Provide the [x, y] coordinate of the cell's center where the given text is located.  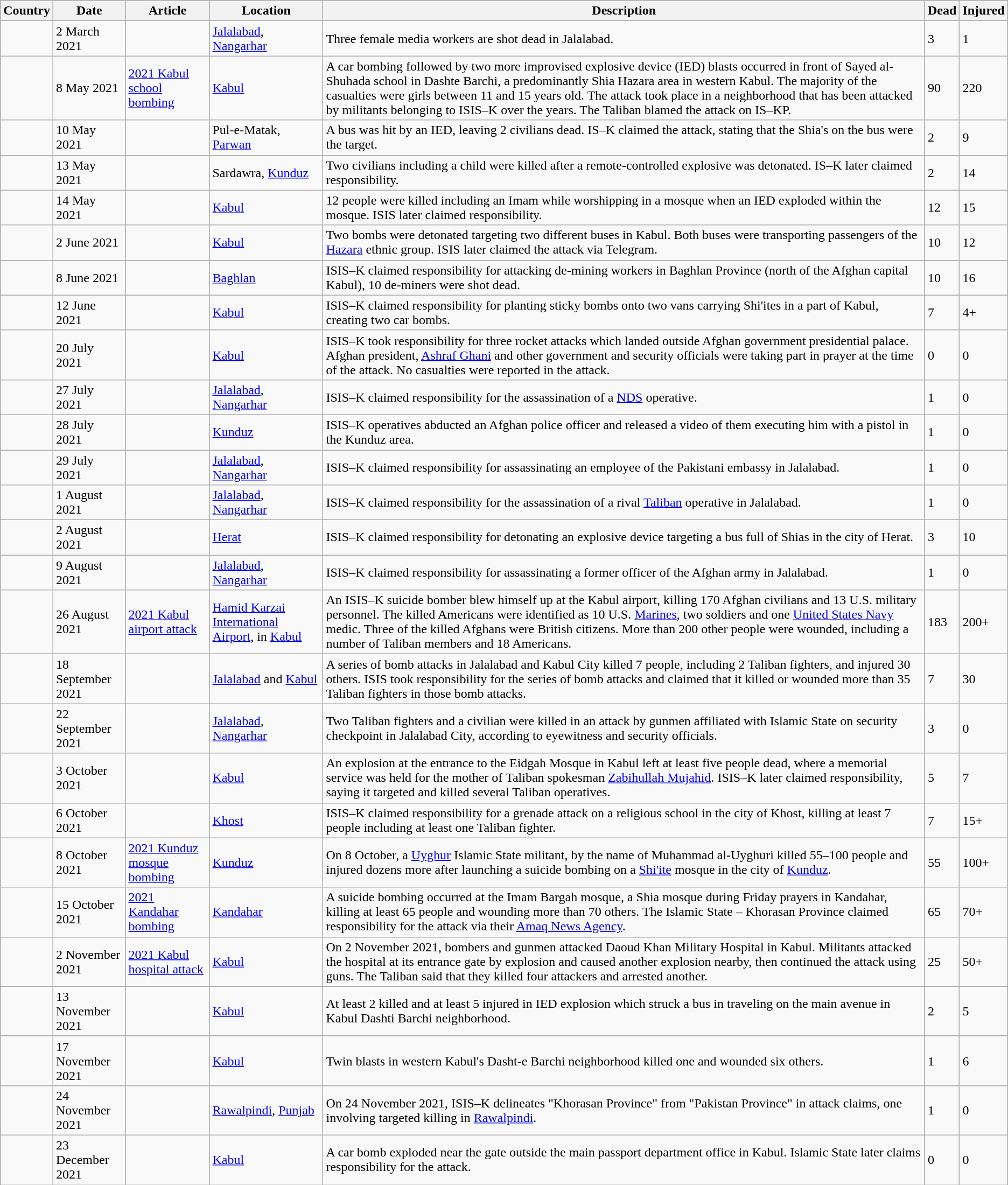
Country [27, 11]
Herat [266, 537]
Sardawra, Kunduz [266, 172]
13 November 2021 [89, 1011]
2 August 2021 [89, 537]
17 November 2021 [89, 1061]
70+ [983, 912]
16 [983, 278]
Dead [942, 11]
12 June 2021 [89, 312]
Location [266, 11]
10 May 2021 [89, 138]
A car bomb exploded near the gate outside the main passport department office in Kabul. Islamic State later claims responsibility for the attack. [624, 1160]
Hamid Karzai International Airport, in Kabul [266, 622]
6 October 2021 [89, 821]
9 August 2021 [89, 573]
ISIS–K claimed responsibility for assassinating a former officer of the Afghan army in Jalalabad. [624, 573]
183 [942, 622]
200+ [983, 622]
13 May 2021 [89, 172]
2 March 2021 [89, 39]
Rawalpindi, Punjab [266, 1110]
Date [89, 11]
On 24 November 2021, ISIS–K delineates "Khorasan Province" from "Pakistan Province" in attack claims, one involving targeted killing in Rawalpindi. [624, 1110]
8 June 2021 [89, 278]
2021 Kabul hospital attack [167, 962]
29 July 2021 [89, 467]
ISIS–K claimed responsibility for planting sticky bombs onto two vans carrying Shi'ites in a part of Kabul, creating two car bombs. [624, 312]
Article [167, 11]
30 [983, 679]
Baghlan [266, 278]
100+ [983, 863]
14 May 2021 [89, 208]
ISIS–K claimed responsibility for attacking de-mining workers in Baghlan Province (north of the Afghan capital Kabul), 10 de-miners were shot dead. [624, 278]
28 July 2021 [89, 432]
At least 2 killed and at least 5 injured in IED explosion which struck a bus in traveling on the main avenue in Kabul Dashti Barchi neighborhood. [624, 1011]
65 [942, 912]
90 [942, 88]
ISIS–K claimed responsibility for assassinating an employee of the Pakistani embassy in Jalalabad. [624, 467]
4+ [983, 312]
Twin blasts in western Kabul's Dasht-e Barchi neighborhood killed one and wounded six others. [624, 1061]
ISIS–K claimed responsibility for the assassination of a NDS operative. [624, 397]
25 [942, 962]
Injured [983, 11]
9 [983, 138]
1 August 2021 [89, 503]
18 September 2021 [89, 679]
26 August 2021 [89, 622]
15 October 2021 [89, 912]
2021 Kunduz mosque bombing [167, 863]
2021 Kabul airport attack [167, 622]
Khost [266, 821]
ISIS–K claimed responsibility for detonating an explosive device targeting a bus full of Shias in the city of Herat. [624, 537]
ISIS–K claimed responsibility for the assassination of a rival Taliban operative in Jalalabad. [624, 503]
Kandahar [266, 912]
12 people were killed including an Imam while worshipping in a mosque when an IED exploded within the mosque. ISIS later claimed responsibility. [624, 208]
Jalalabad and Kabul [266, 679]
15 [983, 208]
15+ [983, 821]
3 October 2021 [89, 778]
2 November 2021 [89, 962]
2021 Kandahar bombing [167, 912]
55 [942, 863]
14 [983, 172]
24 November 2021 [89, 1110]
2021 Kabul school bombing [167, 88]
ISIS–K operatives abducted an Afghan police officer and released a video of them executing him with a pistol in the Kunduz area. [624, 432]
6 [983, 1061]
Pul-e-Matak, Parwan [266, 138]
27 July 2021 [89, 397]
8 May 2021 [89, 88]
20 July 2021 [89, 355]
Three female media workers are shot dead in Jalalabad. [624, 39]
A bus was hit by an IED, leaving 2 civilians dead. IS–K claimed the attack, stating that the Shia's on the bus were the target. [624, 138]
50+ [983, 962]
Two civilians including a child were killed after a remote-controlled explosive was detonated. IS–K later claimed responsibility. [624, 172]
8 October 2021 [89, 863]
2 June 2021 [89, 242]
22 September 2021 [89, 728]
220 [983, 88]
23 December 2021 [89, 1160]
Description [624, 11]
